For the text-containing cell, return its midpoint in (x, y) coordinate format. 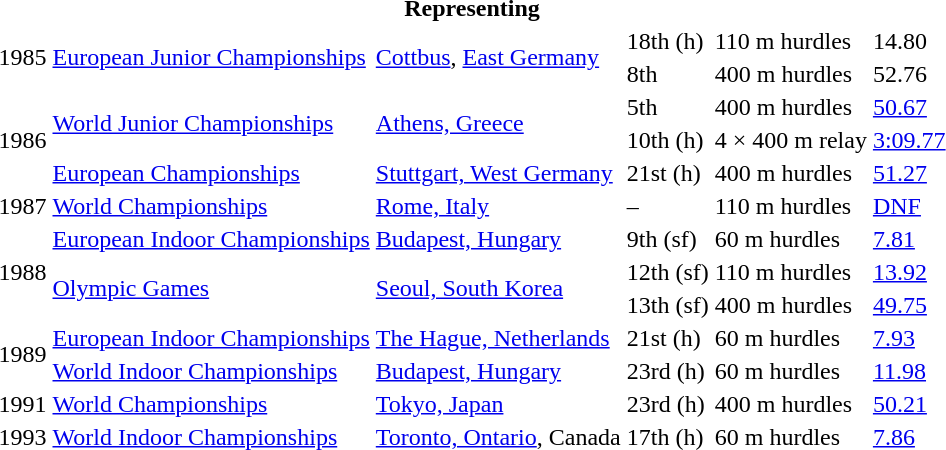
World Junior Championships (211, 124)
9th (sf) (668, 239)
Seoul, South Korea (498, 288)
10th (h) (668, 140)
4 × 400 m relay (790, 140)
Tokyo, Japan (498, 404)
13th (sf) (668, 305)
Rome, Italy (498, 206)
5th (668, 107)
12th (sf) (668, 272)
Olympic Games (211, 288)
World Indoor Championships (211, 371)
– (668, 206)
European Junior Championships (211, 58)
European Championships (211, 173)
The Hague, Netherlands (498, 338)
8th (668, 74)
Cottbus, East Germany (498, 58)
Stuttgart, West Germany (498, 173)
18th (h) (668, 41)
Athens, Greece (498, 124)
